Determine the (X, Y) coordinate at the center of the cell enclosing the given text.  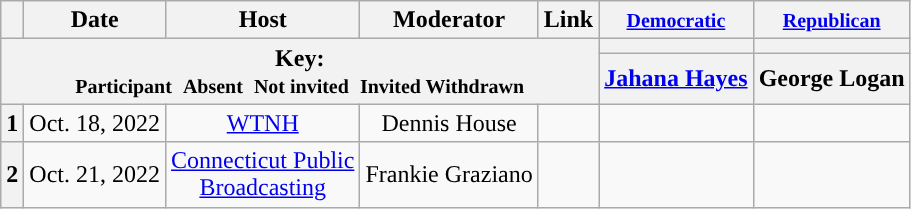
Oct. 18, 2022 (95, 123)
Moderator (449, 20)
George Logan (832, 78)
1 (12, 123)
Frankie Graziano (449, 174)
2 (12, 174)
WTNH (263, 123)
Democratic (676, 20)
Republican (832, 20)
Date (95, 20)
Link (568, 20)
Key: Participant Absent Not invited Invited Withdrawn (300, 72)
Jahana Hayes (676, 78)
Host (263, 20)
Dennis House (449, 123)
Connecticut PublicBroadcasting (263, 174)
Oct. 21, 2022 (95, 174)
